Return the (X, Y) coordinate for the center point of the cell that contains the specified text.  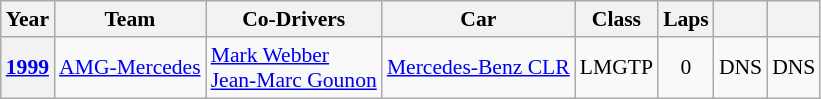
Co-Drivers (294, 19)
AMG-Mercedes (130, 68)
0 (686, 68)
LMGTP (616, 68)
Team (130, 19)
Mark Webber Jean-Marc Gounon (294, 68)
Class (616, 19)
Laps (686, 19)
Mercedes-Benz CLR (478, 68)
1999 (28, 68)
Year (28, 19)
Car (478, 19)
